From the cell containing the given text, extract its center point as [x, y] coordinate. 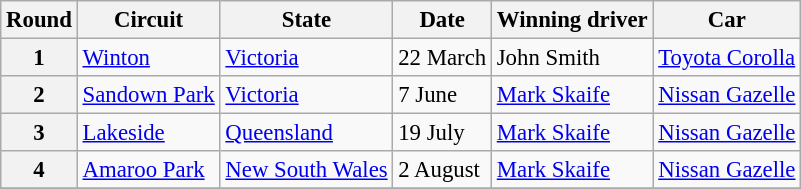
2 [39, 95]
New South Wales [306, 170]
John Smith [572, 58]
7 June [442, 95]
Car [727, 20]
Lakeside [148, 133]
Toyota Corolla [727, 58]
Round [39, 20]
State [306, 20]
1 [39, 58]
Amaroo Park [148, 170]
Circuit [148, 20]
2 August [442, 170]
Winton [148, 58]
Queensland [306, 133]
19 July [442, 133]
3 [39, 133]
Winning driver [572, 20]
22 March [442, 58]
Date [442, 20]
Sandown Park [148, 95]
4 [39, 170]
